For the text-containing cell, return its midpoint in [x, y] coordinate format. 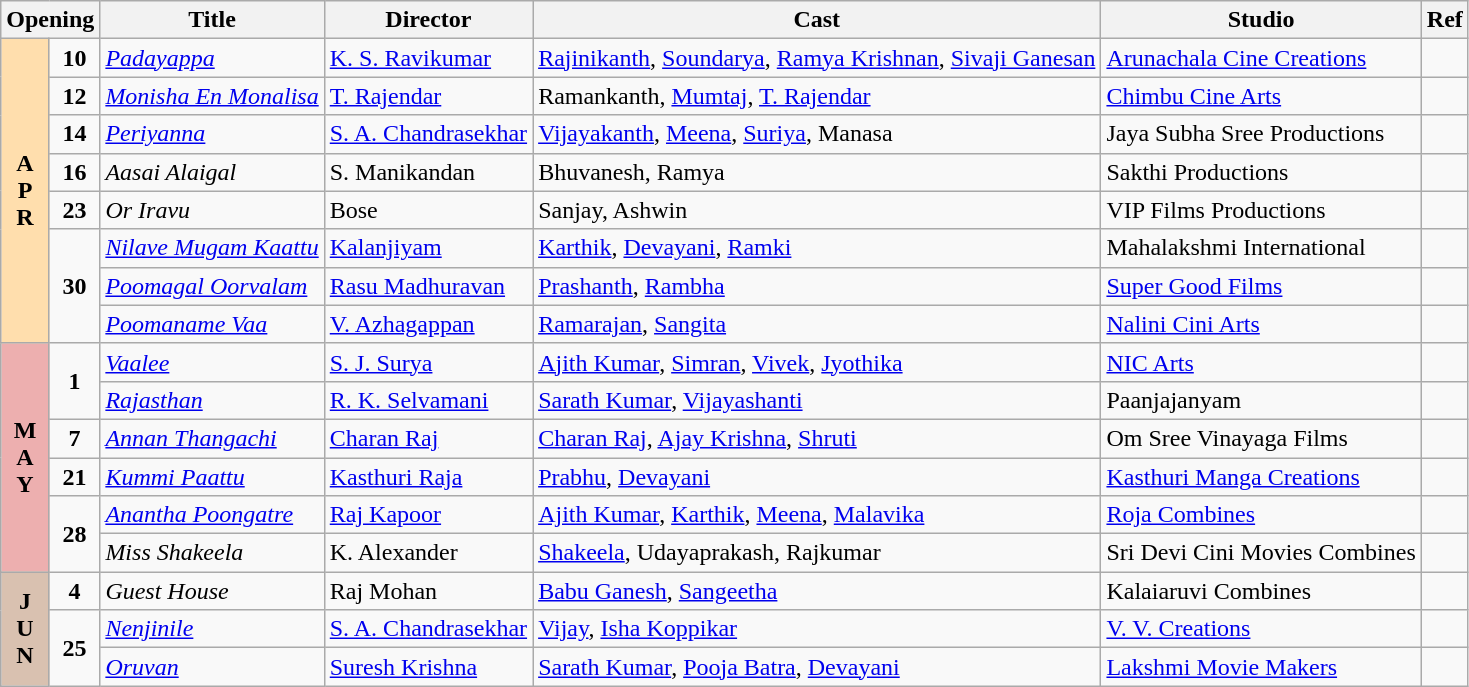
Rajasthan [212, 400]
Prashanth, Rambha [817, 286]
Shakeela, Udayaprakash, Rajkumar [817, 553]
16 [74, 172]
VIP Films Productions [1261, 210]
Kasthuri Raja [428, 477]
Nenjinile [212, 629]
T. Rajendar [428, 96]
Om Sree Vinayaga Films [1261, 438]
MAY [26, 457]
Sarath Kumar, Pooja Batra, Devayani [817, 667]
Charan Raj, Ajay Krishna, Shruti [817, 438]
25 [74, 648]
28 [74, 534]
Sanjay, Ashwin [817, 210]
S. Manikandan [428, 172]
Sri Devi Cini Movies Combines [1261, 553]
Oruvan [212, 667]
Vijayakanth, Meena, Suriya, Manasa [817, 134]
Poomaname Vaa [212, 324]
NIC Arts [1261, 362]
Arunachala Cine Creations [1261, 58]
Aasai Alaigal [212, 172]
Jaya Subha Sree Productions [1261, 134]
Chimbu Cine Arts [1261, 96]
23 [74, 210]
Director [428, 20]
Kalanjiyam [428, 248]
Or Iravu [212, 210]
Periyanna [212, 134]
Sarath Kumar, Vijayashanti [817, 400]
R. K. Selvamani [428, 400]
1 [74, 381]
Ajith Kumar, Karthik, Meena, Malavika [817, 515]
Ramankanth, Mumtaj, T. Rajendar [817, 96]
Bhuvanesh, Ramya [817, 172]
V. Azhagappan [428, 324]
Babu Ganesh, Sangeetha [817, 591]
Roja Combines [1261, 515]
Prabhu, Devayani [817, 477]
Padayappa [212, 58]
APR [26, 191]
Miss Shakeela [212, 553]
Kalaiaruvi Combines [1261, 591]
Sakthi Productions [1261, 172]
Opening [50, 20]
30 [74, 286]
Title [212, 20]
Charan Raj [428, 438]
Raj Mohan [428, 591]
Ajith Kumar, Simran, Vivek, Jyothika [817, 362]
Rajinikanth, Soundarya, Ramya Krishnan, Sivaji Ganesan [817, 58]
Cast [817, 20]
10 [74, 58]
K. Alexander [428, 553]
Ref [1444, 20]
Super Good Films [1261, 286]
Karthik, Devayani, Ramki [817, 248]
K. S. Ravikumar [428, 58]
14 [74, 134]
Kummi Paattu [212, 477]
Poomagal Oorvalam [212, 286]
Annan Thangachi [212, 438]
Suresh Krishna [428, 667]
21 [74, 477]
Raj Kapoor [428, 515]
Paanjajanyam [1261, 400]
JUN [26, 629]
Vaalee [212, 362]
Monisha En Monalisa [212, 96]
7 [74, 438]
Guest House [212, 591]
Vijay, Isha Koppikar [817, 629]
Lakshmi Movie Makers [1261, 667]
Studio [1261, 20]
Kasthuri Manga Creations [1261, 477]
Mahalakshmi International [1261, 248]
4 [74, 591]
12 [74, 96]
Rasu Madhuravan [428, 286]
Anantha Poongatre [212, 515]
Bose [428, 210]
Nalini Cini Arts [1261, 324]
S. J. Surya [428, 362]
V. V. Creations [1261, 629]
Nilave Mugam Kaattu [212, 248]
Ramarajan, Sangita [817, 324]
